Find where the given text appears and provide that cell's center as (X, Y) coordinate. 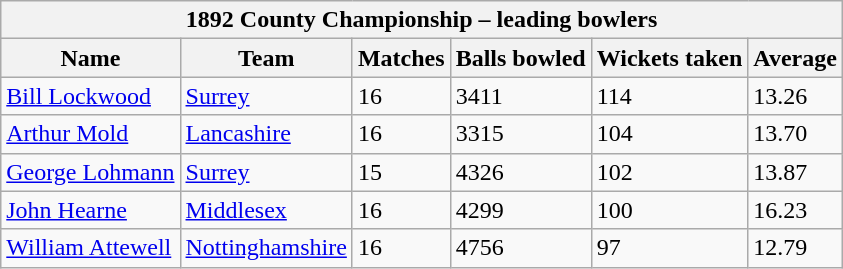
3315 (520, 134)
13.87 (796, 172)
Average (796, 58)
William Attewell (90, 248)
13.70 (796, 134)
13.26 (796, 96)
12.79 (796, 248)
100 (670, 210)
Wickets taken (670, 58)
102 (670, 172)
Arthur Mold (90, 134)
John Hearne (90, 210)
16.23 (796, 210)
Middlesex (266, 210)
4299 (520, 210)
1892 County Championship – leading bowlers (422, 20)
114 (670, 96)
George Lohmann (90, 172)
104 (670, 134)
Bill Lockwood (90, 96)
Balls bowled (520, 58)
Name (90, 58)
15 (401, 172)
Lancashire (266, 134)
4326 (520, 172)
3411 (520, 96)
Team (266, 58)
Nottinghamshire (266, 248)
Matches (401, 58)
97 (670, 248)
4756 (520, 248)
